Determine the [X, Y] coordinate at the center of the cell enclosing the given text.  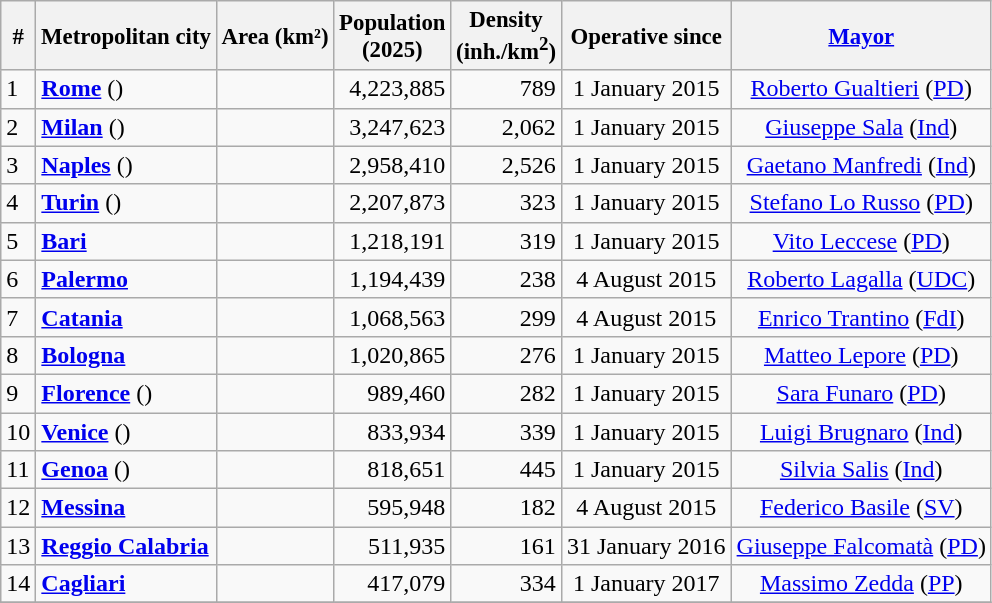
161 [506, 546]
Federico Basile (SV) [861, 508]
417,079 [392, 584]
9 [18, 393]
Cagliari [126, 584]
Naples () [126, 165]
789 [506, 89]
14 [18, 584]
Catania [126, 317]
31 January 2016 [646, 546]
Giuseppe Falcomatà (PD) [861, 546]
# [18, 36]
1,020,865 [392, 355]
1,068,563 [392, 317]
Roberto Gualtieri (PD) [861, 89]
Population (2025) [392, 36]
Density(inh./km2) [506, 36]
1 [18, 89]
Rome () [126, 89]
11 [18, 470]
4,223,885 [392, 89]
Milan () [126, 127]
989,460 [392, 393]
319 [506, 241]
238 [506, 279]
Venice () [126, 431]
Stefano Lo Russo (PD) [861, 203]
Giuseppe Sala (Ind) [861, 127]
6 [18, 279]
1,218,191 [392, 241]
Matteo Lepore (PD) [861, 355]
Luigi Brugnaro (Ind) [861, 431]
Messina [126, 508]
5 [18, 241]
2 [18, 127]
10 [18, 431]
Operative since [646, 36]
13 [18, 546]
282 [506, 393]
Palermo [126, 279]
1 January 2017 [646, 584]
Vito Leccese (PD) [861, 241]
Florence () [126, 393]
Enrico Trantino (FdI) [861, 317]
Area (km²) [275, 36]
299 [506, 317]
2,062 [506, 127]
833,934 [392, 431]
2,958,410 [392, 165]
8 [18, 355]
Bari [126, 241]
339 [506, 431]
511,935 [392, 546]
818,651 [392, 470]
Sara Funaro (PD) [861, 393]
595,948 [392, 508]
3,247,623 [392, 127]
182 [506, 508]
Mayor [861, 36]
323 [506, 203]
12 [18, 508]
Bologna [126, 355]
2,526 [506, 165]
Genoa () [126, 470]
7 [18, 317]
334 [506, 584]
Reggio Calabria [126, 546]
Massimo Zedda (PP) [861, 584]
445 [506, 470]
Gaetano Manfredi (Ind) [861, 165]
2,207,873 [392, 203]
3 [18, 165]
Metropolitan city [126, 36]
Silvia Salis (Ind) [861, 470]
4 [18, 203]
276 [506, 355]
Turin () [126, 203]
1,194,439 [392, 279]
Roberto Lagalla (UDC) [861, 279]
